Provide the [X, Y] coordinate of the cell's center where the given text is located.  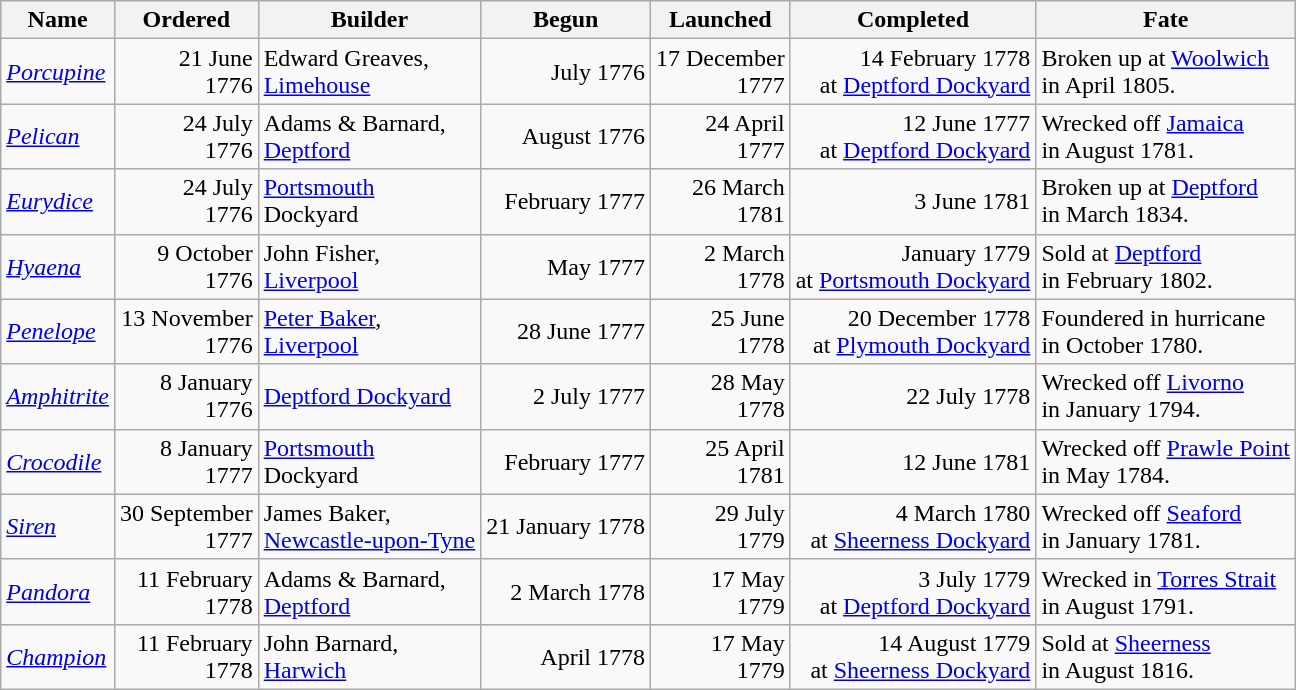
12 June 1777at Deptford Dockyard [913, 136]
4 March 1780at Sheerness Dockyard [913, 526]
John Barnard, Harwich [370, 656]
Wrecked off Jamaica in August 1781. [1166, 136]
Ordered [186, 20]
8 January1777 [186, 462]
Porcupine [58, 72]
30 September1777 [186, 526]
Sold at Sheerness in August 1816. [1166, 656]
22 July 1778 [913, 396]
Begun [566, 20]
25 June1778 [721, 332]
Sold at Deptford in February 1802. [1166, 266]
2 March 1778 [566, 592]
24 April1777 [721, 136]
29 July1779 [721, 526]
Champion [58, 656]
Name [58, 20]
Eurydice [58, 202]
21 January 1778 [566, 526]
Wrecked off Livorno in January 1794. [1166, 396]
Completed [913, 20]
Crocodile [58, 462]
3 June 1781 [913, 202]
Wrecked in Torres Strait in August 1791. [1166, 592]
John Fisher, Liverpool [370, 266]
Wrecked off Seaford in January 1781. [1166, 526]
17 December1777 [721, 72]
April 1778 [566, 656]
13 November1776 [186, 332]
Hyaena [58, 266]
Broken up at Woolwich in April 1805. [1166, 72]
12 June 1781 [913, 462]
Fate [1166, 20]
Broken up at Deptford in March 1834. [1166, 202]
8 January1776 [186, 396]
2 March1778 [721, 266]
May 1777 [566, 266]
Peter Baker, Liverpool [370, 332]
Amphitrite [58, 396]
Edward Greaves, Limehouse [370, 72]
July 1776 [566, 72]
Launched [721, 20]
Siren [58, 526]
2 July 1777 [566, 396]
26 March1781 [721, 202]
Penelope [58, 332]
Builder [370, 20]
21 June1776 [186, 72]
9 October1776 [186, 266]
Pandora [58, 592]
Pelican [58, 136]
James Baker, Newcastle-upon-Tyne [370, 526]
Wrecked off Prawle Point in May 1784. [1166, 462]
14 August 1779at Sheerness Dockyard [913, 656]
August 1776 [566, 136]
Foundered in hurricane in October 1780. [1166, 332]
28 June 1777 [566, 332]
20 December 1778at Plymouth Dockyard [913, 332]
Deptford Dockyard [370, 396]
3 July 1779at Deptford Dockyard [913, 592]
28 May1778 [721, 396]
January 1779at Portsmouth Dockyard [913, 266]
14 February 1778at Deptford Dockyard [913, 72]
25 April1781 [721, 462]
